Detect which cell encompasses the target text, then output its (x, y) center coordinate. 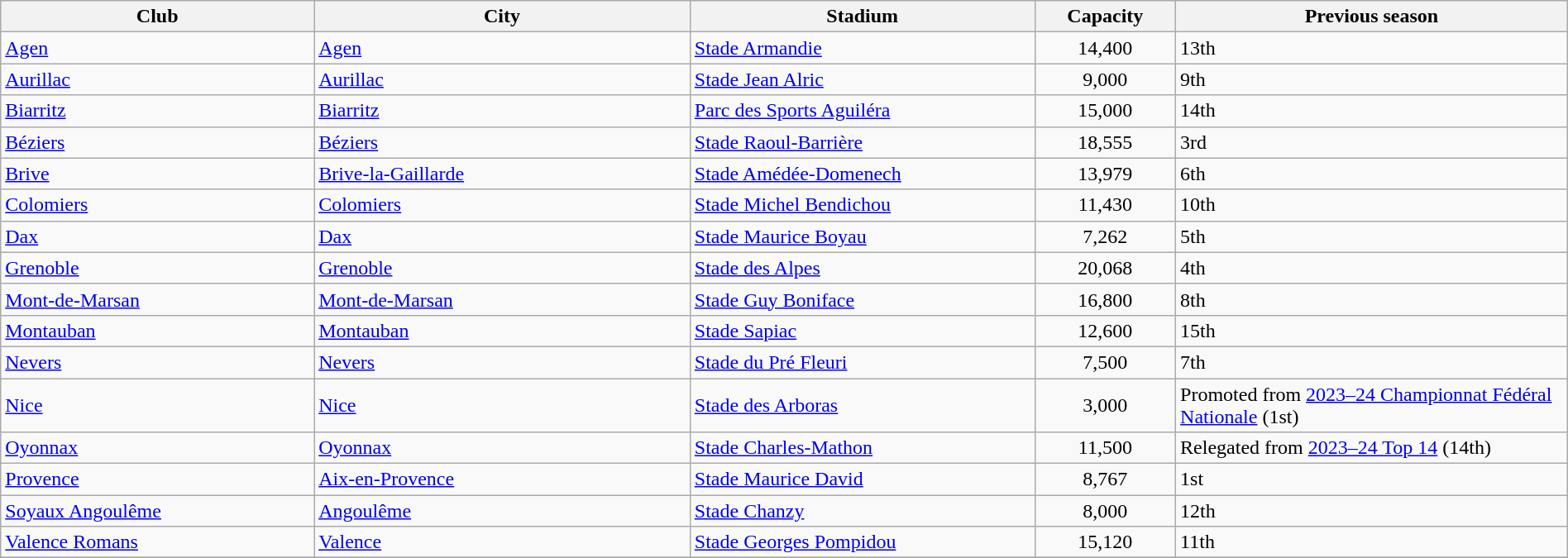
Valence Romans (157, 542)
Stade Armandie (862, 48)
Angoulême (503, 511)
5th (1372, 236)
Stadium (862, 17)
Brive (157, 174)
Stade des Arboras (862, 405)
1st (1372, 479)
9,000 (1105, 79)
7th (1372, 362)
8,000 (1105, 511)
Capacity (1105, 17)
Stade Sapiac (862, 331)
20,068 (1105, 268)
13,979 (1105, 174)
Stade Georges Pompidou (862, 542)
11,500 (1105, 448)
Stade Amédée-Domenech (862, 174)
7,262 (1105, 236)
15,120 (1105, 542)
8th (1372, 299)
15th (1372, 331)
Stade Chanzy (862, 511)
Valence (503, 542)
15,000 (1105, 111)
City (503, 17)
12,600 (1105, 331)
Brive-la-Gaillarde (503, 174)
Stade du Pré Fleuri (862, 362)
9th (1372, 79)
Stade Charles-Mathon (862, 448)
Stade des Alpes (862, 268)
13th (1372, 48)
Relegated from 2023–24 Top 14 (14th) (1372, 448)
Soyaux Angoulême (157, 511)
Previous season (1372, 17)
Club (157, 17)
Provence (157, 479)
11,430 (1105, 205)
Aix-en-Provence (503, 479)
Stade Maurice David (862, 479)
3,000 (1105, 405)
4th (1372, 268)
14,400 (1105, 48)
18,555 (1105, 142)
Parc des Sports Aguiléra (862, 111)
3rd (1372, 142)
Stade Jean Alric (862, 79)
Stade Raoul-Barrière (862, 142)
11th (1372, 542)
Promoted from 2023–24 Championnat Fédéral Nationale (1st) (1372, 405)
Stade Maurice Boyau (862, 236)
16,800 (1105, 299)
Stade Michel Bendichou (862, 205)
6th (1372, 174)
10th (1372, 205)
14th (1372, 111)
7,500 (1105, 362)
12th (1372, 511)
Stade Guy Boniface (862, 299)
8,767 (1105, 479)
